Locate the cell with the specified text and output its (x, y) center coordinate. 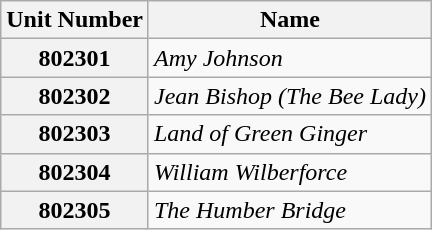
802305 (75, 210)
Amy Johnson (290, 58)
William Wilberforce (290, 172)
Jean Bishop (The Bee Lady) (290, 96)
Name (290, 20)
802304 (75, 172)
Land of Green Ginger (290, 134)
The Humber Bridge (290, 210)
802303 (75, 134)
802301 (75, 58)
Unit Number (75, 20)
802302 (75, 96)
